From the cell containing the given text, extract its center point as [X, Y] coordinate. 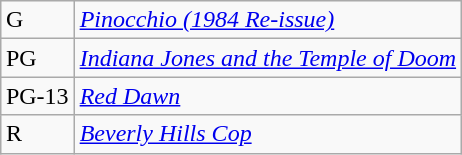
R [37, 134]
Red Dawn [268, 96]
PG [37, 58]
Indiana Jones and the Temple of Doom [268, 58]
PG-13 [37, 96]
Beverly Hills Cop [268, 134]
G [37, 20]
Pinocchio (1984 Re-issue) [268, 20]
